From the cell containing the given text, extract its center point as [X, Y] coordinate. 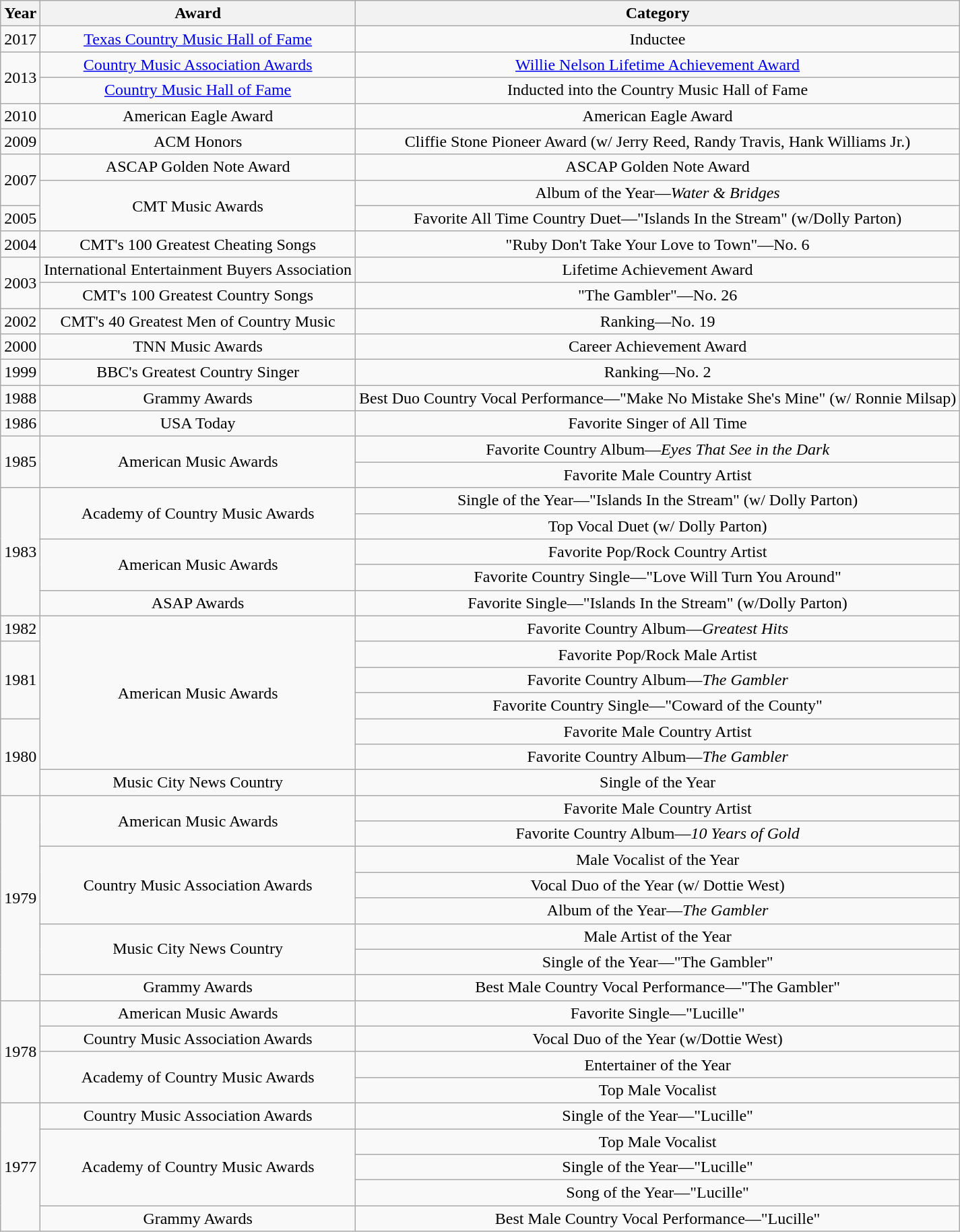
Vocal Duo of the Year (w/ Dottie West) [658, 885]
USA Today [198, 424]
1980 [20, 756]
Favorite Pop/Rock Male Artist [658, 654]
Award [198, 13]
Favorite Country Album—10 Years of Gold [658, 834]
Top Vocal Duet (w/ Dolly Parton) [658, 526]
CMT's 100 Greatest Cheating Songs [198, 244]
1988 [20, 398]
CMT's 100 Greatest Country Songs [198, 295]
Career Achievement Award [658, 347]
2013 [20, 77]
2010 [20, 116]
BBC's Greatest Country Singer [198, 372]
2002 [20, 321]
Male Artist of the Year [658, 936]
Category [658, 13]
1978 [20, 1051]
Favorite Country Single—"Coward of the County" [658, 705]
Best Duo Country Vocal Performance—"Make No Mistake She's Mine" (w/ Ronnie Milsap) [658, 398]
Favorite Pop/Rock Country Artist [658, 552]
2000 [20, 347]
2003 [20, 282]
Year [20, 13]
1979 [20, 898]
Favorite Country Single—"Love Will Turn You Around" [658, 577]
Willie Nelson Lifetime Achievement Award [658, 65]
Favorite Singer of All Time [658, 424]
1999 [20, 372]
1982 [20, 628]
Vocal Duo of the Year (w/Dottie West) [658, 1039]
Texas Country Music Hall of Fame [198, 39]
TNN Music Awards [198, 347]
2009 [20, 141]
CMT Music Awards [198, 205]
Inducted into the Country Music Hall of Fame [658, 90]
2004 [20, 244]
2007 [20, 180]
Album of the Year—The Gambler [658, 911]
Male Vocalist of the Year [658, 860]
Lifetime Achievement Award [658, 269]
Cliffie Stone Pioneer Award (w/ Jerry Reed, Randy Travis, Hank Williams Jr.) [658, 141]
Country Music Hall of Fame [198, 90]
"Ruby Don't Take Your Love to Town"—No. 6 [658, 244]
Ranking—No. 19 [658, 321]
Favorite All Time Country Duet—"Islands In the Stream" (w/Dolly Parton) [658, 218]
CMT's 40 Greatest Men of Country Music [198, 321]
Best Male Country Vocal Performance—"Lucille" [658, 1219]
Best Male Country Vocal Performance—"The Gambler" [658, 987]
Single of the Year—"Islands In the Stream" (w/ Dolly Parton) [658, 500]
Favorite Country Album—Eyes That See in the Dark [658, 449]
Favorite Single—"Lucille" [658, 1013]
ASAP Awards [198, 603]
Song of the Year—"Lucille" [658, 1193]
Ranking—No. 2 [658, 372]
1977 [20, 1167]
Favorite Country Album—Greatest Hits [658, 628]
1986 [20, 424]
Single of the Year—"The Gambler" [658, 962]
2017 [20, 39]
ACM Honors [198, 141]
Album of the Year—Water & Bridges [658, 193]
Favorite Single—"Islands In the Stream" (w/Dolly Parton) [658, 603]
1983 [20, 552]
Entertainer of the Year [658, 1064]
"The Gambler"—No. 26 [658, 295]
1985 [20, 462]
2005 [20, 218]
International Entertainment Buyers Association [198, 269]
1981 [20, 680]
Inductee [658, 39]
Single of the Year [658, 783]
